Identify which cell holds the provided text, then report its [x, y] central coordinate. 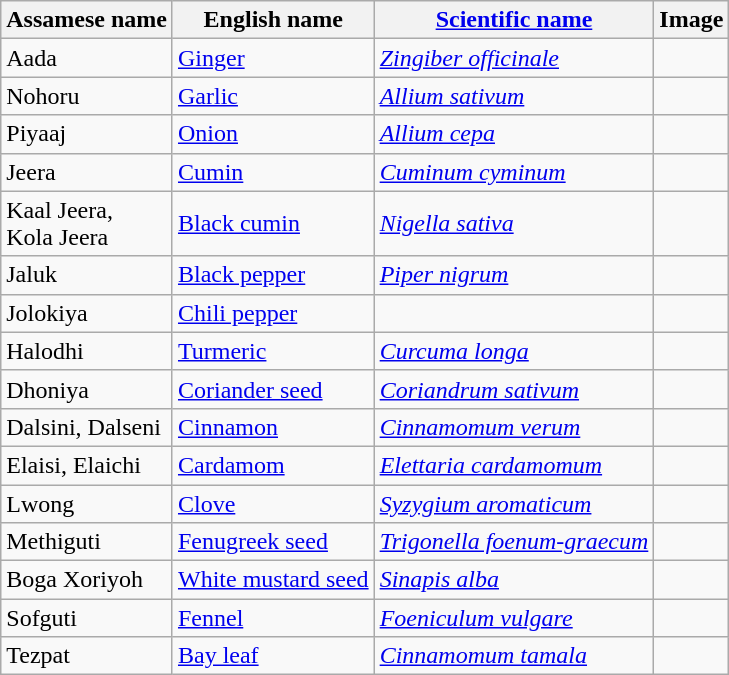
Sofguti [87, 618]
Cardamom [273, 465]
Cinnamon [273, 427]
Curcuma longa [514, 351]
Black pepper [273, 275]
Aada [87, 58]
Fenugreek seed [273, 542]
Bay leaf [273, 656]
Tezpat [87, 656]
Coriander seed [273, 389]
White mustard seed [273, 580]
Methiguti [87, 542]
Halodhi [87, 351]
Turmeric [273, 351]
Kaal Jeera, Kola Jeera [87, 224]
English name [273, 20]
Elaisi, Elaichi [87, 465]
Boga Xoriyoh [87, 580]
Cinnamomum verum [514, 427]
Garlic [273, 96]
Lwong [87, 503]
Nohoru [87, 96]
Piper nigrum [514, 275]
Black cumin [273, 224]
Zingiber officinale [514, 58]
Cuminum cyminum [514, 172]
Elettaria cardamomum [514, 465]
Jolokiya [87, 313]
Fennel [273, 618]
Cumin [273, 172]
Chili pepper [273, 313]
Trigonella foenum-graecum [514, 542]
Dhoniya [87, 389]
Ginger [273, 58]
Piyaaj [87, 134]
Dalsini, Dalseni [87, 427]
Jeera [87, 172]
Syzygium aromaticum [514, 503]
Scientific name [514, 20]
Assamese name [87, 20]
Jaluk [87, 275]
Cinnamomum tamala [514, 656]
Clove [273, 503]
Nigella sativa [514, 224]
Onion [273, 134]
Sinapis alba [514, 580]
Coriandrum sativum [514, 389]
Allium cepa [514, 134]
Foeniculum vulgare [514, 618]
Allium sativum [514, 96]
Image [692, 20]
